Return [X, Y] of the center of cell containing provided text 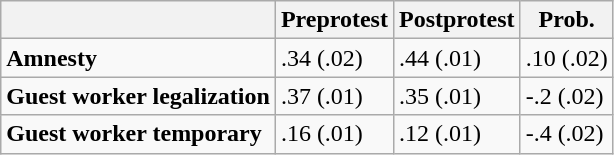
.37 (.01) [334, 96]
Amnesty [138, 58]
Preprotest [334, 20]
.16 (.01) [334, 134]
.35 (.01) [456, 96]
Prob. [566, 20]
Postprotest [456, 20]
.34 (.02) [334, 58]
Guest worker temporary [138, 134]
Guest worker legalization [138, 96]
-.2 (.02) [566, 96]
.12 (.01) [456, 134]
-.4 (.02) [566, 134]
.44 (.01) [456, 58]
.10 (.02) [566, 58]
